Determine the (x, y) coordinate at the center of the cell enclosing the given text.  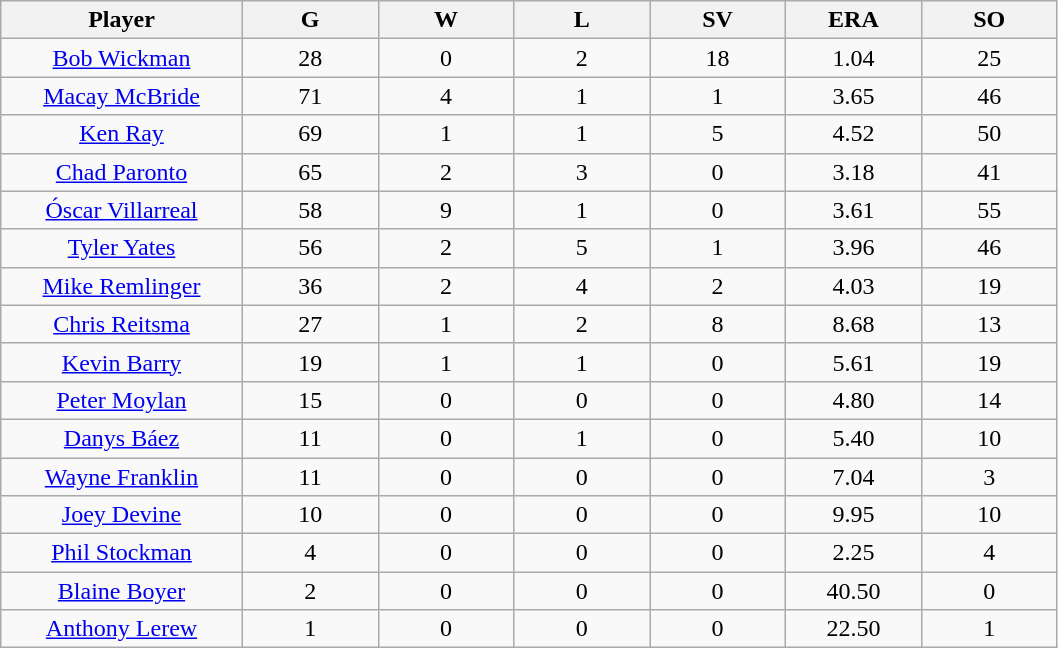
3.65 (854, 96)
Danys Báez (122, 438)
4.52 (854, 134)
Chris Reitsma (122, 324)
W (446, 20)
50 (989, 134)
Joey Devine (122, 515)
G (310, 20)
Macay McBride (122, 96)
18 (718, 58)
Kevin Barry (122, 362)
40.50 (854, 591)
Blaine Boyer (122, 591)
41 (989, 172)
Peter Moylan (122, 400)
14 (989, 400)
4.80 (854, 400)
3.18 (854, 172)
71 (310, 96)
22.50 (854, 629)
58 (310, 210)
5.61 (854, 362)
Phil Stockman (122, 553)
3.96 (854, 248)
ERA (854, 20)
25 (989, 58)
SV (718, 20)
27 (310, 324)
SO (989, 20)
13 (989, 324)
65 (310, 172)
Anthony Lerew (122, 629)
Mike Remlinger (122, 286)
55 (989, 210)
3.61 (854, 210)
9.95 (854, 515)
Bob Wickman (122, 58)
Wayne Franklin (122, 477)
Tyler Yates (122, 248)
15 (310, 400)
2.25 (854, 553)
Player (122, 20)
5.40 (854, 438)
1.04 (854, 58)
69 (310, 134)
8.68 (854, 324)
Óscar Villarreal (122, 210)
L (582, 20)
56 (310, 248)
28 (310, 58)
7.04 (854, 477)
9 (446, 210)
4.03 (854, 286)
Ken Ray (122, 134)
8 (718, 324)
36 (310, 286)
Chad Paronto (122, 172)
